For the text-containing cell, return its midpoint in [X, Y] coordinate format. 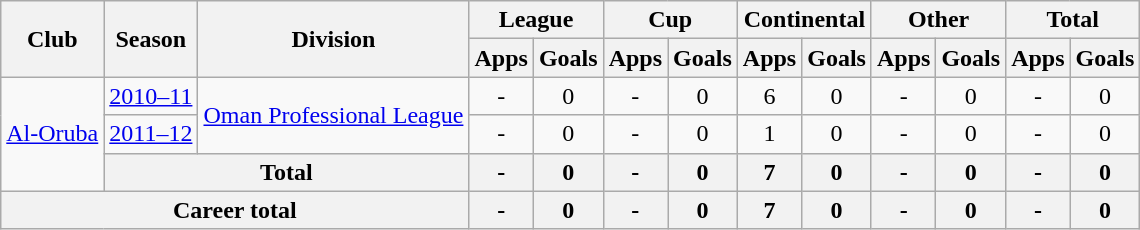
Continental [804, 20]
1 [769, 134]
Cup [670, 20]
Career total [235, 210]
Al-Oruba [52, 134]
2010–11 [151, 96]
Club [52, 39]
Season [151, 39]
League [536, 20]
Other [938, 20]
Oman Professional League [334, 115]
6 [769, 96]
Division [334, 39]
2011–12 [151, 134]
